Return the (X, Y) coordinate for the center point of the cell that contains the specified text.  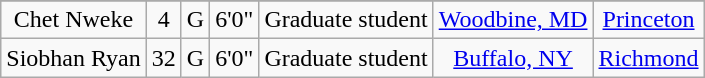
Princeton (648, 20)
Chet Nweke (74, 20)
Siobhan Ryan (74, 58)
Richmond (648, 58)
Buffalo, NY (513, 58)
Woodbine, MD (513, 20)
4 (164, 20)
32 (164, 58)
